Search for the cell housing the specified text and yield its (x, y) center coordinate. 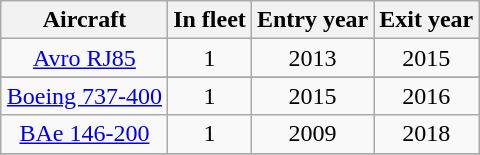
2013 (312, 58)
2009 (312, 134)
Aircraft (84, 20)
Exit year (426, 20)
2018 (426, 134)
2016 (426, 96)
In fleet (210, 20)
Avro RJ85 (84, 58)
Entry year (312, 20)
Boeing 737-400 (84, 96)
BAe 146-200 (84, 134)
